Output the [x, y] coordinate of the center of the cell containing the given text.  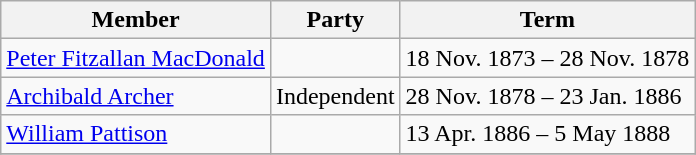
Independent [335, 96]
Member [136, 20]
Party [335, 20]
Archibald Archer [136, 96]
Peter Fitzallan MacDonald [136, 58]
13 Apr. 1886 – 5 May 1888 [548, 134]
28 Nov. 1878 – 23 Jan. 1886 [548, 96]
18 Nov. 1873 – 28 Nov. 1878 [548, 58]
Term [548, 20]
William Pattison [136, 134]
